Provide the [x, y] coordinate of the cell's center where the given text is located.  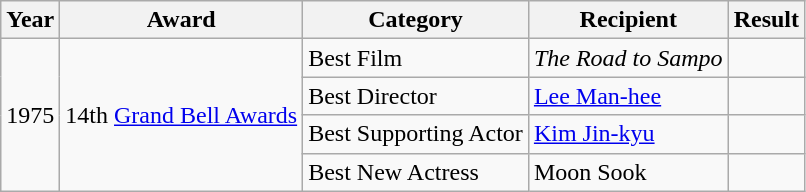
Category [416, 20]
Result [766, 20]
Best New Actress [416, 172]
Year [30, 20]
Best Director [416, 96]
1975 [30, 115]
Best Film [416, 58]
Kim Jin-kyu [628, 134]
Award [182, 20]
Moon Sook [628, 172]
Lee Man-hee [628, 96]
14th Grand Bell Awards [182, 115]
Best Supporting Actor [416, 134]
Recipient [628, 20]
The Road to Sampo [628, 58]
